Identify which cell holds the provided text, then report its (X, Y) central coordinate. 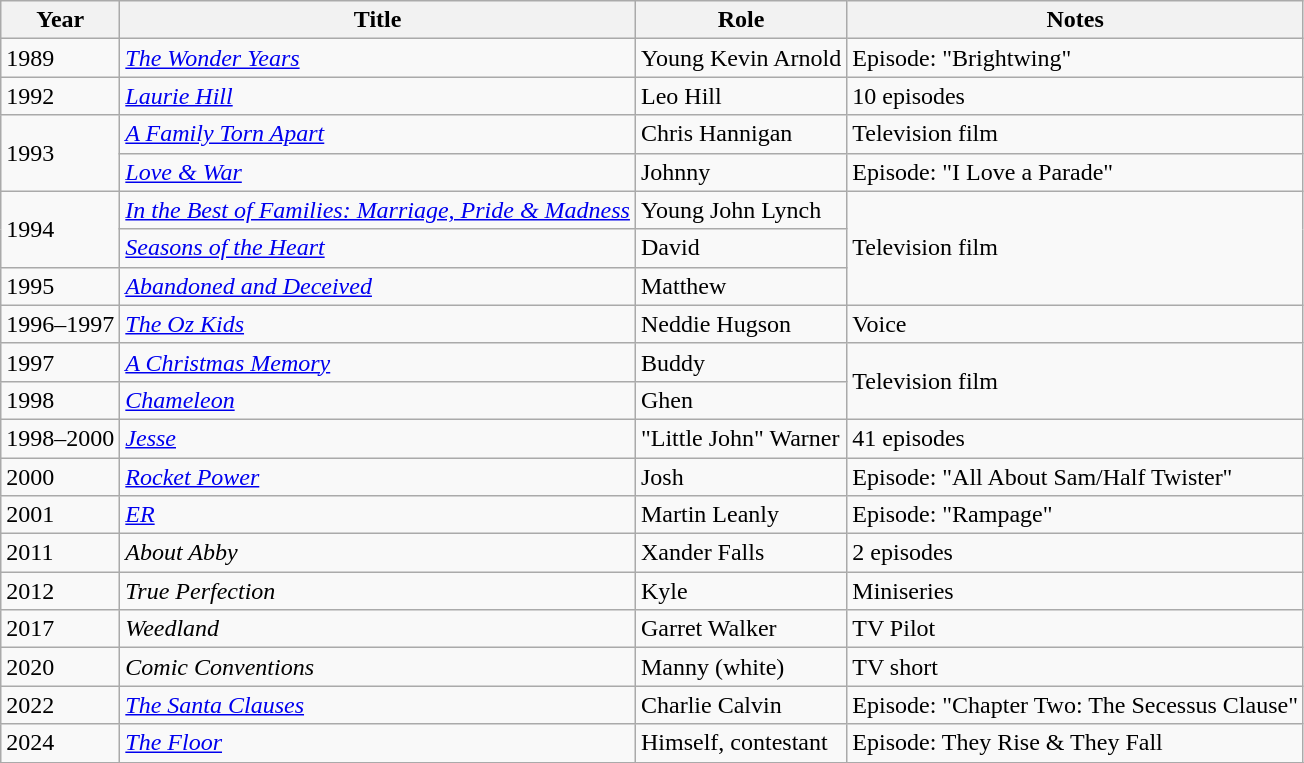
The Wonder Years (378, 58)
Comic Conventions (378, 667)
2024 (60, 743)
Matthew (740, 286)
Manny (white) (740, 667)
About Abby (378, 553)
Leo Hill (740, 96)
1994 (60, 229)
1989 (60, 58)
Chameleon (378, 400)
2020 (60, 667)
True Perfection (378, 591)
Episode: "All About Sam/Half Twister" (1076, 477)
1996–1997 (60, 324)
Garret Walker (740, 629)
1993 (60, 153)
1998 (60, 400)
Episode: They Rise & They Fall (1076, 743)
Martin Leanly (740, 515)
Love & War (378, 172)
The Santa Clauses (378, 705)
41 episodes (1076, 438)
2011 (60, 553)
Episode: "I Love a Parade" (1076, 172)
Abandoned and Deceived (378, 286)
2017 (60, 629)
The Floor (378, 743)
1997 (60, 362)
Kyle (740, 591)
TV Pilot (1076, 629)
1992 (60, 96)
Neddie Hugson (740, 324)
A Family Torn Apart (378, 134)
1998–2000 (60, 438)
Notes (1076, 20)
Episode: "Brightwing" (1076, 58)
Title (378, 20)
2022 (60, 705)
Young Kevin Arnold (740, 58)
In the Best of Families: Marriage, Pride & Madness (378, 210)
Weedland (378, 629)
10 episodes (1076, 96)
2000 (60, 477)
Chris Hannigan (740, 134)
Seasons of the Heart (378, 248)
Johnny (740, 172)
2012 (60, 591)
2 episodes (1076, 553)
Voice (1076, 324)
Miniseries (1076, 591)
Ghen (740, 400)
Xander Falls (740, 553)
Himself, contestant (740, 743)
Rocket Power (378, 477)
Year (60, 20)
"Little John" Warner (740, 438)
The Oz Kids (378, 324)
Charlie Calvin (740, 705)
TV short (1076, 667)
1995 (60, 286)
Episode: "Rampage" (1076, 515)
A Christmas Memory (378, 362)
2001 (60, 515)
Josh (740, 477)
Laurie Hill (378, 96)
Young John Lynch (740, 210)
Jesse (378, 438)
ER (378, 515)
Role (740, 20)
Buddy (740, 362)
Episode: "Chapter Two: The Secessus Clause" (1076, 705)
David (740, 248)
